Determine the (X, Y) coordinate at the center of the cell enclosing the given text.  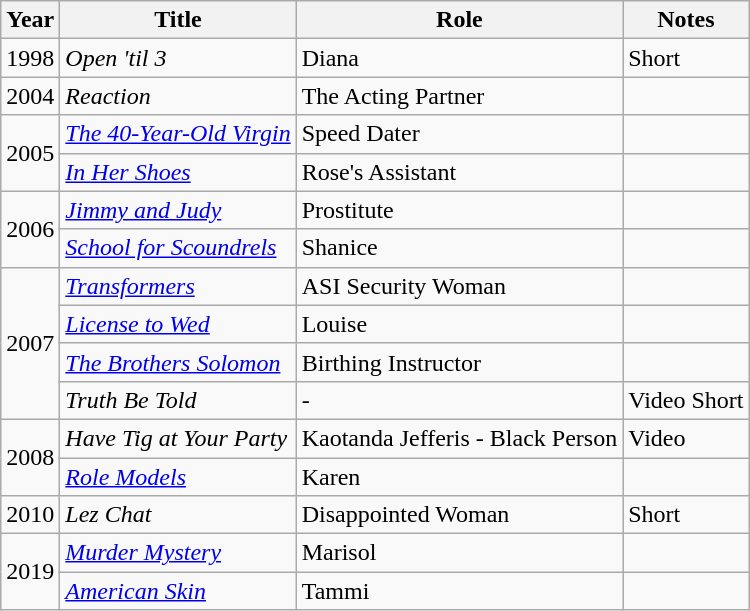
2010 (30, 515)
2006 (30, 229)
2007 (30, 343)
Marisol (460, 553)
Truth Be Told (178, 400)
Video Short (686, 400)
School for Scoundrels (178, 248)
Tammi (460, 591)
Jimmy and Judy (178, 210)
Murder Mystery (178, 553)
Lez Chat (178, 515)
Speed Dater (460, 134)
2005 (30, 153)
Kaotanda Jefferis - Black Person (460, 438)
Role Models (178, 477)
The Acting Partner (460, 96)
Transformers (178, 286)
Reaction (178, 96)
Diana (460, 58)
Have Tig at Your Party (178, 438)
In Her Shoes (178, 172)
1998 (30, 58)
Title (178, 20)
Notes (686, 20)
American Skin (178, 591)
- (460, 400)
Shanice (460, 248)
Rose's Assistant (460, 172)
2008 (30, 457)
License to Wed (178, 324)
2019 (30, 572)
Role (460, 20)
Open 'til 3 (178, 58)
The Brothers Solomon (178, 362)
Birthing Instructor (460, 362)
Disappointed Woman (460, 515)
2004 (30, 96)
Karen (460, 477)
The 40-Year-Old Virgin (178, 134)
Prostitute (460, 210)
Video (686, 438)
Louise (460, 324)
Year (30, 20)
ASI Security Woman (460, 286)
